Determine the (X, Y) coordinate at the center of the cell enclosing the given text.  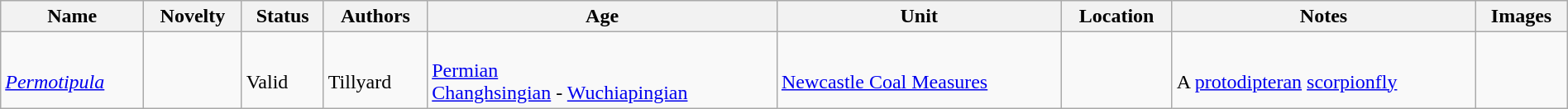
Notes (1323, 17)
Tillyard (375, 70)
A protodipteran scorpionfly (1323, 70)
Name (73, 17)
Newcastle Coal Measures (919, 70)
Valid (283, 70)
Location (1116, 17)
Age (602, 17)
Status (283, 17)
Novelty (193, 17)
Unit (919, 17)
Permotipula (73, 70)
Authors (375, 17)
Images (1522, 17)
PermianChanghsingian - Wuchiapingian (602, 70)
